Detect which cell encompasses the target text, then output its (x, y) center coordinate. 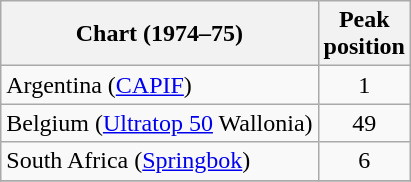
South Africa (Springbok) (160, 161)
1 (364, 85)
6 (364, 161)
Argentina (CAPIF) (160, 85)
49 (364, 123)
Belgium (Ultratop 50 Wallonia) (160, 123)
Chart (1974–75) (160, 34)
Peakposition (364, 34)
